Detect which cell encompasses the target text, then output its [X, Y] center coordinate. 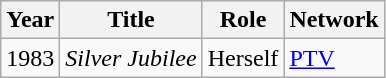
Herself [243, 58]
Role [243, 20]
Title [131, 20]
Year [30, 20]
1983 [30, 58]
Silver Jubilee [131, 58]
PTV [334, 58]
Network [334, 20]
